Identify which cell holds the provided text, then report its [x, y] central coordinate. 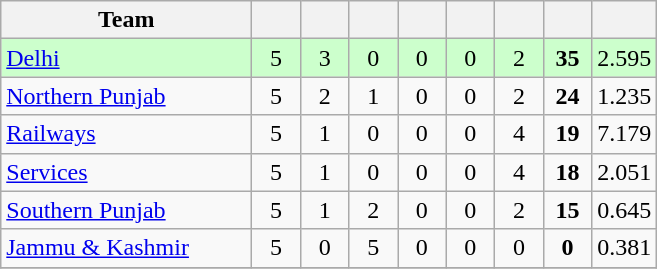
Team [126, 20]
0.645 [624, 210]
Jammu & Kashmir [126, 248]
18 [568, 172]
35 [568, 58]
1.235 [624, 96]
Northern Punjab [126, 96]
Southern Punjab [126, 210]
Services [126, 172]
7.179 [624, 134]
15 [568, 210]
19 [568, 134]
24 [568, 96]
2.051 [624, 172]
3 [324, 58]
Delhi [126, 58]
0.381 [624, 248]
2.595 [624, 58]
Railways [126, 134]
